Search for the cell housing the specified text and yield its (x, y) center coordinate. 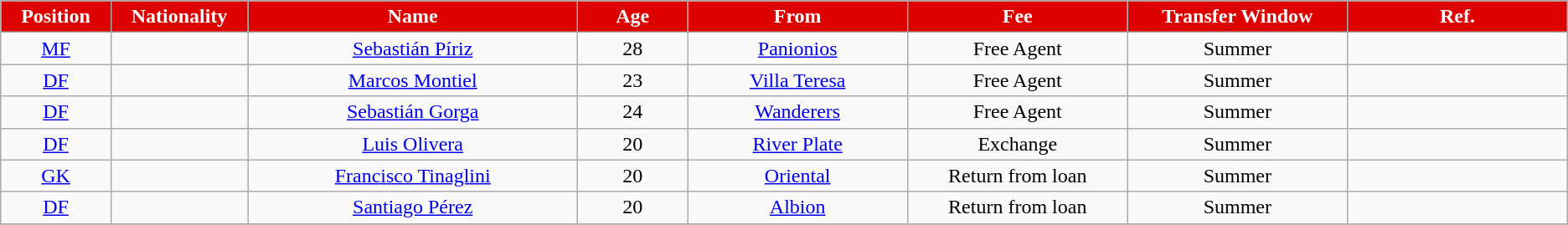
Nationality (179, 17)
Position (56, 17)
Sebastián Gorga (413, 112)
From (797, 17)
Francisco Tinaglini (413, 176)
Oriental (797, 176)
24 (633, 112)
Age (633, 17)
Name (413, 17)
Transfer Window (1238, 17)
GK (56, 176)
Albion (797, 207)
Fee (1017, 17)
Luis Olivera (413, 144)
Panionios (797, 49)
23 (633, 80)
Exchange (1017, 144)
Sebastián Píriz (413, 49)
Villa Teresa (797, 80)
MF (56, 49)
River Plate (797, 144)
Wanderers (797, 112)
Marcos Montiel (413, 80)
Ref. (1457, 17)
Santiago Pérez (413, 207)
28 (633, 49)
